Return (x, y) of the center of cell containing provided text 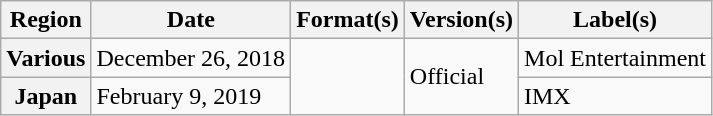
Region (46, 20)
Japan (46, 96)
February 9, 2019 (191, 96)
Official (461, 77)
Date (191, 20)
Format(s) (348, 20)
December 26, 2018 (191, 58)
Version(s) (461, 20)
IMX (616, 96)
Label(s) (616, 20)
Various (46, 58)
Mol Entertainment (616, 58)
